Scan for the cell matching the given text and deliver its (X, Y) coordinate at center. 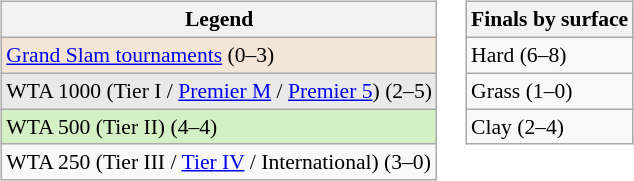
WTA 1000 (Tier I / Premier M / Premier 5) (2–5) (219, 91)
WTA 500 (Tier II) (4–4) (219, 127)
Hard (6–8) (550, 55)
Grass (1–0) (550, 91)
WTA 250 (Tier III / Tier IV / International) (3–0) (219, 162)
Finals by surface (550, 20)
Legend (219, 20)
Clay (2–4) (550, 127)
Grand Slam tournaments (0–3) (219, 55)
